For the text-containing cell, return its midpoint in (x, y) coordinate format. 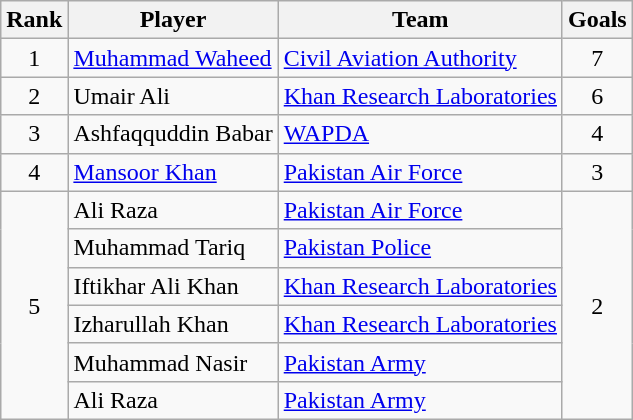
Goals (597, 20)
Team (420, 20)
Umair Ali (173, 96)
WAPDA (420, 134)
1 (34, 58)
Player (173, 20)
6 (597, 96)
Muhammad Waheed (173, 58)
Izharullah Khan (173, 324)
Pakistan Police (420, 248)
5 (34, 305)
7 (597, 58)
Iftikhar Ali Khan (173, 286)
Ashfaqquddin Babar (173, 134)
Muhammad Tariq (173, 248)
Mansoor Khan (173, 172)
Rank (34, 20)
Civil Aviation Authority (420, 58)
Muhammad Nasir (173, 362)
